Return the (X, Y) coordinate for the center point of the cell that contains the specified text.  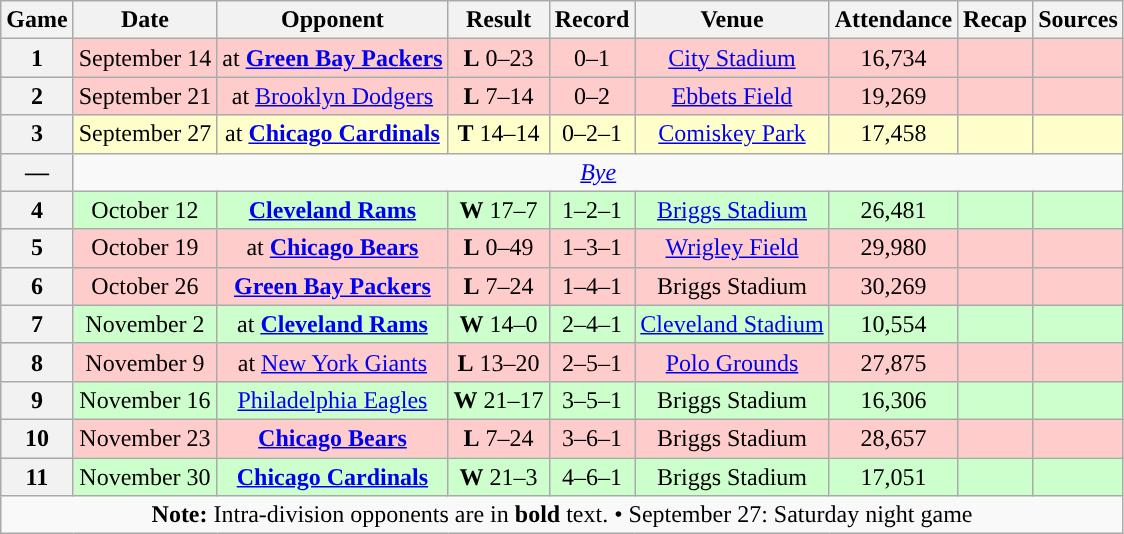
Chicago Cardinals (332, 477)
30,269 (893, 286)
L 0–23 (498, 58)
September 27 (145, 134)
28,657 (893, 438)
2–5–1 (592, 362)
Green Bay Packers (332, 286)
W 21–3 (498, 477)
11 (37, 477)
10,554 (893, 324)
Cleveland Stadium (732, 324)
0–1 (592, 58)
November 30 (145, 477)
Cleveland Rams (332, 210)
September 21 (145, 96)
— (37, 172)
7 (37, 324)
17,051 (893, 477)
at Cleveland Rams (332, 324)
8 (37, 362)
Recap (996, 20)
Sources (1078, 20)
Result (498, 20)
at Green Bay Packers (332, 58)
at Chicago Bears (332, 248)
L 0–49 (498, 248)
4–6–1 (592, 477)
Game (37, 20)
L 7–14 (498, 96)
19,269 (893, 96)
10 (37, 438)
City Stadium (732, 58)
0–2–1 (592, 134)
3 (37, 134)
L 13–20 (498, 362)
W 17–7 (498, 210)
November 16 (145, 400)
T 14–14 (498, 134)
October 19 (145, 248)
0–2 (592, 96)
29,980 (893, 248)
at Brooklyn Dodgers (332, 96)
Attendance (893, 20)
26,481 (893, 210)
Wrigley Field (732, 248)
27,875 (893, 362)
Record (592, 20)
4 (37, 210)
16,306 (893, 400)
Note: Intra-division opponents are in bold text. • September 27: Saturday night game (562, 515)
October 26 (145, 286)
November 23 (145, 438)
3–6–1 (592, 438)
2–4–1 (592, 324)
at Chicago Cardinals (332, 134)
November 9 (145, 362)
3–5–1 (592, 400)
Opponent (332, 20)
Polo Grounds (732, 362)
6 (37, 286)
W 21–17 (498, 400)
October 12 (145, 210)
Philadelphia Eagles (332, 400)
17,458 (893, 134)
16,734 (893, 58)
at New York Giants (332, 362)
2 (37, 96)
Comiskey Park (732, 134)
W 14–0 (498, 324)
1–4–1 (592, 286)
Date (145, 20)
Chicago Bears (332, 438)
Ebbets Field (732, 96)
5 (37, 248)
Venue (732, 20)
1 (37, 58)
Bye (598, 172)
September 14 (145, 58)
9 (37, 400)
1–2–1 (592, 210)
1–3–1 (592, 248)
November 2 (145, 324)
